Identify which cell holds the provided text, then report its (X, Y) central coordinate. 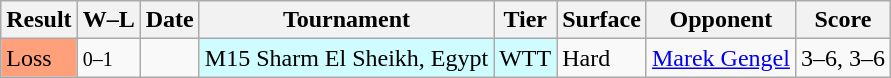
Opponent (720, 20)
0–1 (108, 58)
Tier (526, 20)
Result (39, 20)
Date (170, 20)
Loss (39, 58)
Hard (602, 58)
Score (842, 20)
Surface (602, 20)
Tournament (346, 20)
3–6, 3–6 (842, 58)
W–L (108, 20)
Marek Gengel (720, 58)
WTT (526, 58)
M15 Sharm El Sheikh, Egypt (346, 58)
